Scan for the cell matching the given text and deliver its (X, Y) coordinate at center. 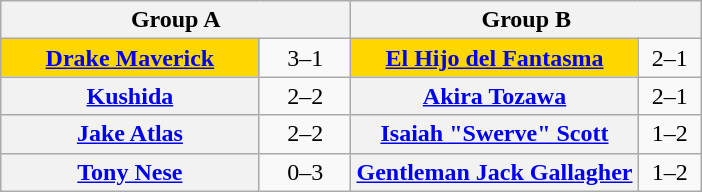
Group B (526, 20)
3–1 (305, 58)
Akira Tozawa (494, 96)
Tony Nese (130, 172)
Gentleman Jack Gallagher (494, 172)
Isaiah "Swerve" Scott (494, 134)
El Hijo del Fantasma (494, 58)
Kushida (130, 96)
Group A (176, 20)
Jake Atlas (130, 134)
0–3 (305, 172)
Drake Maverick (130, 58)
